From the cell containing the given text, extract its center point as (X, Y) coordinate. 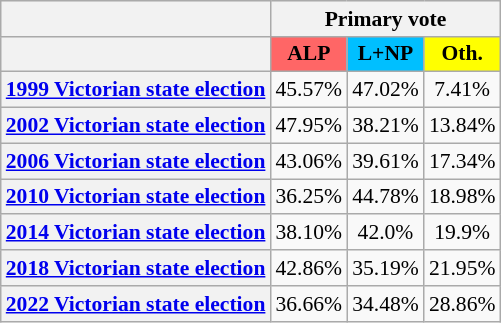
17.34% (462, 161)
7.41% (462, 90)
19.9% (462, 232)
Oth. (462, 54)
2022 Victorian state election (136, 303)
39.61% (386, 161)
35.19% (386, 268)
38.10% (308, 232)
13.84% (462, 125)
36.25% (308, 196)
2006 Victorian state election (136, 161)
34.48% (386, 303)
Primary vote (385, 18)
36.66% (308, 303)
47.95% (308, 125)
2014 Victorian state election (136, 232)
45.57% (308, 90)
2002 Victorian state election (136, 125)
28.86% (462, 303)
ALP (308, 54)
1999 Victorian state election (136, 90)
2010 Victorian state election (136, 196)
42.0% (386, 232)
44.78% (386, 196)
47.02% (386, 90)
43.06% (308, 161)
21.95% (462, 268)
L+NP (386, 54)
2018 Victorian state election (136, 268)
38.21% (386, 125)
42.86% (308, 268)
18.98% (462, 196)
